For the text-containing cell, return its midpoint in [X, Y] coordinate format. 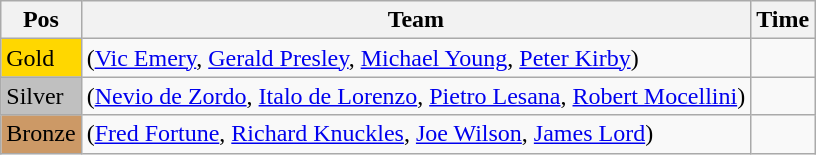
(Fred Fortune, Richard Knuckles, Joe Wilson, James Lord) [416, 134]
Silver [41, 96]
Team [416, 20]
(Vic Emery, Gerald Presley, Michael Young, Peter Kirby) [416, 58]
Gold [41, 58]
Bronze [41, 134]
Time [783, 20]
Pos [41, 20]
(Nevio de Zordo, Italo de Lorenzo, Pietro Lesana, Robert Mocellini) [416, 96]
